From the cell containing the given text, extract its center point as (X, Y) coordinate. 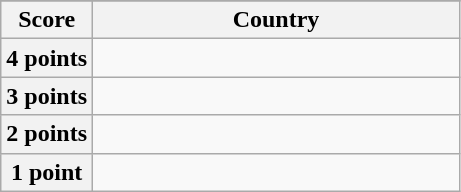
3 points (47, 96)
4 points (47, 58)
1 point (47, 172)
2 points (47, 134)
Country (276, 20)
Score (47, 20)
